Pinpoint the cell where the given text exists, returning its (x, y) midpoint coordinate. 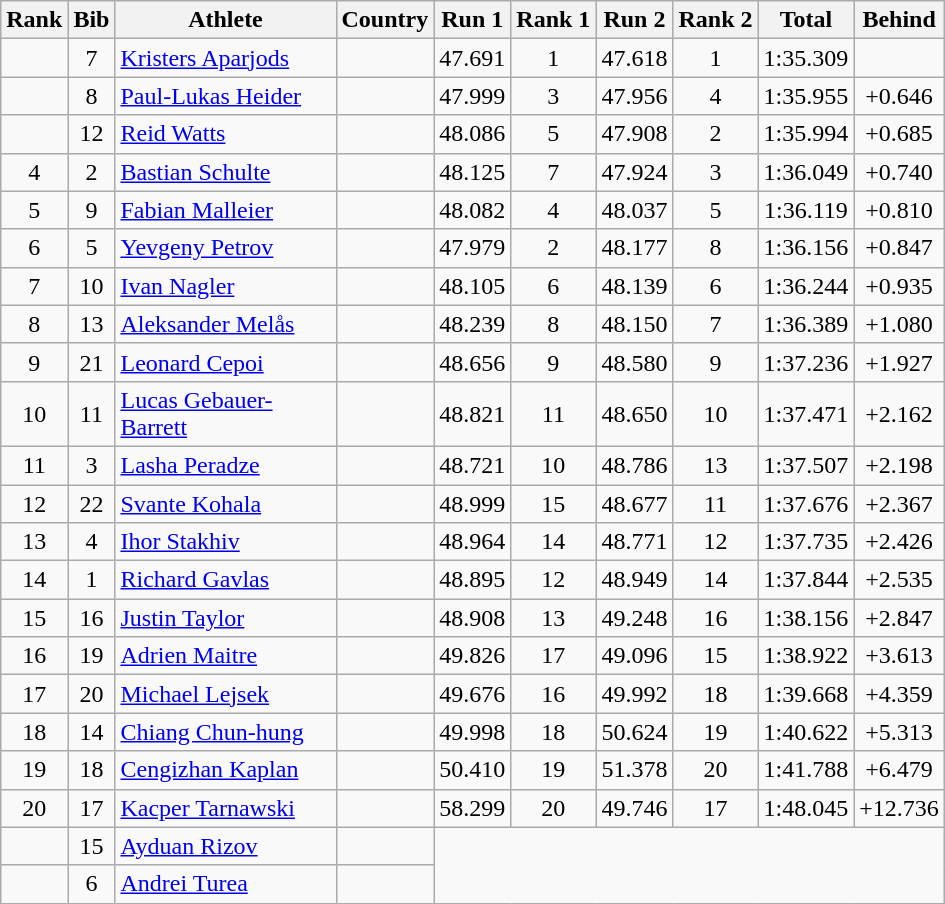
48.105 (472, 286)
48.239 (472, 324)
+0.646 (900, 96)
Reid Watts (226, 134)
48.771 (634, 542)
49.992 (634, 694)
Run 1 (472, 20)
Country (385, 20)
+2.162 (900, 414)
Rank 2 (716, 20)
48.650 (634, 414)
Adrien Maitre (226, 656)
48.999 (472, 503)
1:36.119 (806, 210)
50.624 (634, 732)
1:37.844 (806, 580)
+0.847 (900, 248)
48.082 (472, 210)
47.999 (472, 96)
48.150 (634, 324)
Rank 1 (554, 20)
1:41.788 (806, 770)
51.378 (634, 770)
Justin Taylor (226, 618)
1:38.156 (806, 618)
Michael Lejsek (226, 694)
Aleksander Melås (226, 324)
48.125 (472, 172)
+0.685 (900, 134)
Lasha Peradze (226, 465)
+6.479 (900, 770)
Ihor Stakhiv (226, 542)
48.086 (472, 134)
48.721 (472, 465)
48.177 (634, 248)
1:37.236 (806, 362)
58.299 (472, 808)
21 (92, 362)
+2.198 (900, 465)
47.908 (634, 134)
Kacper Tarnawski (226, 808)
Cengizhan Kaplan (226, 770)
Bib (92, 20)
Chiang Chun-hung (226, 732)
49.096 (634, 656)
48.895 (472, 580)
48.037 (634, 210)
Yevgeny Petrov (226, 248)
+0.740 (900, 172)
1:37.507 (806, 465)
48.656 (472, 362)
Rank (34, 20)
Svante Kohala (226, 503)
1:36.049 (806, 172)
47.924 (634, 172)
Behind (900, 20)
Ayduan Rizov (226, 846)
1:39.668 (806, 694)
48.949 (634, 580)
49.998 (472, 732)
48.139 (634, 286)
+12.736 (900, 808)
Ivan Nagler (226, 286)
+1.927 (900, 362)
49.826 (472, 656)
+2.847 (900, 618)
47.691 (472, 58)
48.821 (472, 414)
48.908 (472, 618)
1:36.389 (806, 324)
1:48.045 (806, 808)
+4.359 (900, 694)
1:35.955 (806, 96)
48.964 (472, 542)
1:38.922 (806, 656)
1:40.622 (806, 732)
48.677 (634, 503)
Kristers Aparjods (226, 58)
50.410 (472, 770)
+1.080 (900, 324)
22 (92, 503)
+2.426 (900, 542)
Lucas Gebauer-Barrett (226, 414)
+2.367 (900, 503)
Run 2 (634, 20)
1:37.735 (806, 542)
48.580 (634, 362)
Bastian Schulte (226, 172)
Andrei Turea (226, 884)
+3.613 (900, 656)
47.979 (472, 248)
47.618 (634, 58)
Richard Gavlas (226, 580)
+0.935 (900, 286)
49.676 (472, 694)
+0.810 (900, 210)
47.956 (634, 96)
1:36.244 (806, 286)
+2.535 (900, 580)
Total (806, 20)
Fabian Malleier (226, 210)
Athlete (226, 20)
1:35.994 (806, 134)
49.746 (634, 808)
1:36.156 (806, 248)
1:37.676 (806, 503)
1:37.471 (806, 414)
Leonard Cepoi (226, 362)
+5.313 (900, 732)
Paul-Lukas Heider (226, 96)
1:35.309 (806, 58)
49.248 (634, 618)
48.786 (634, 465)
